Pinpoint the cell where the given text exists, returning its [X, Y] midpoint coordinate. 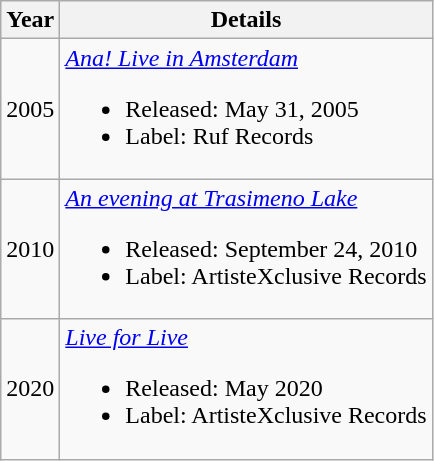
An evening at Trasimeno LakeReleased: September 24, 2010Label: ArtisteXclusive Records [246, 249]
2005 [30, 109]
Details [246, 20]
2020 [30, 389]
Ana! Live in AmsterdamReleased: May 31, 2005Label: Ruf Records [246, 109]
Live for LiveReleased: May 2020Label: ArtisteXclusive Records [246, 389]
2010 [30, 249]
Year [30, 20]
